Scan for the cell matching the given text and deliver its (x, y) coordinate at center. 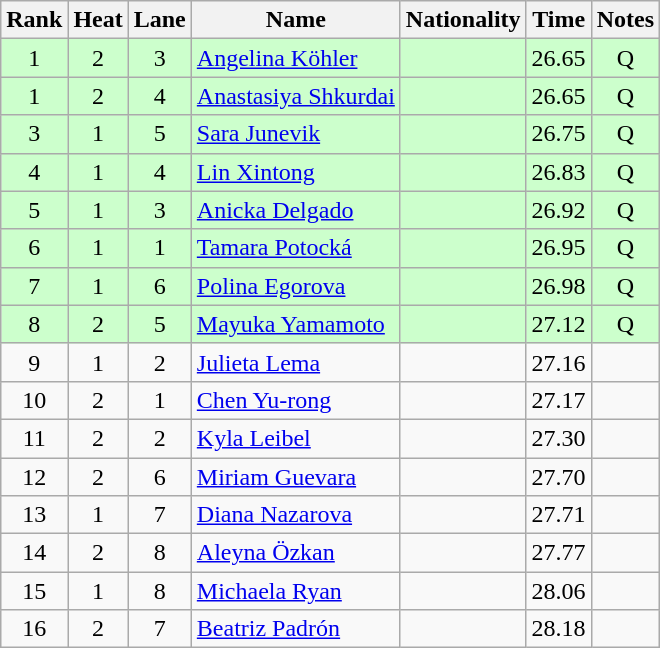
Anastasiya Shkurdai (296, 96)
Tamara Potocká (296, 248)
Lane (160, 20)
Anicka Delgado (296, 210)
Polina Egorova (296, 286)
26.95 (558, 248)
Sara Junevik (296, 134)
Chen Yu-rong (296, 400)
Beatriz Padrón (296, 629)
Nationality (463, 20)
27.71 (558, 515)
27.16 (558, 362)
Miriam Guevara (296, 477)
Heat (98, 20)
11 (34, 438)
Rank (34, 20)
27.17 (558, 400)
27.30 (558, 438)
Notes (625, 20)
26.83 (558, 172)
9 (34, 362)
10 (34, 400)
26.98 (558, 286)
26.75 (558, 134)
Name (296, 20)
Aleyna Özkan (296, 553)
Michaela Ryan (296, 591)
28.18 (558, 629)
Time (558, 20)
Angelina Köhler (296, 58)
26.92 (558, 210)
Diana Nazarova (296, 515)
27.12 (558, 324)
Mayuka Yamamoto (296, 324)
Kyla Leibel (296, 438)
14 (34, 553)
12 (34, 477)
27.70 (558, 477)
16 (34, 629)
Lin Xintong (296, 172)
27.77 (558, 553)
Julieta Lema (296, 362)
13 (34, 515)
15 (34, 591)
28.06 (558, 591)
